Pinpoint the cell where the given text exists, returning its [X, Y] midpoint coordinate. 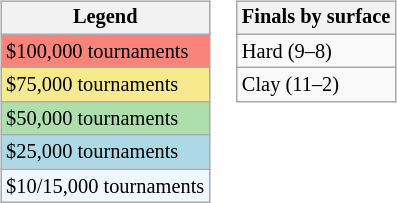
$75,000 tournaments [105, 85]
Legend [105, 18]
$25,000 tournaments [105, 152]
Clay (11–2) [316, 85]
$10/15,000 tournaments [105, 186]
$50,000 tournaments [105, 119]
Finals by surface [316, 18]
Hard (9–8) [316, 51]
$100,000 tournaments [105, 51]
